Detect which cell encompasses the target text, then output its (X, Y) center coordinate. 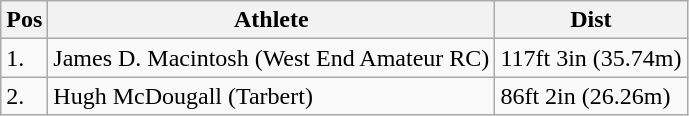
86ft 2in (26.26m) (591, 96)
James D. Macintosh (West End Amateur RC) (272, 58)
Pos (24, 20)
Athlete (272, 20)
Hugh McDougall (Tarbert) (272, 96)
Dist (591, 20)
117ft 3in (35.74m) (591, 58)
2. (24, 96)
1. (24, 58)
